Pinpoint the cell where the given text exists, returning its [x, y] midpoint coordinate. 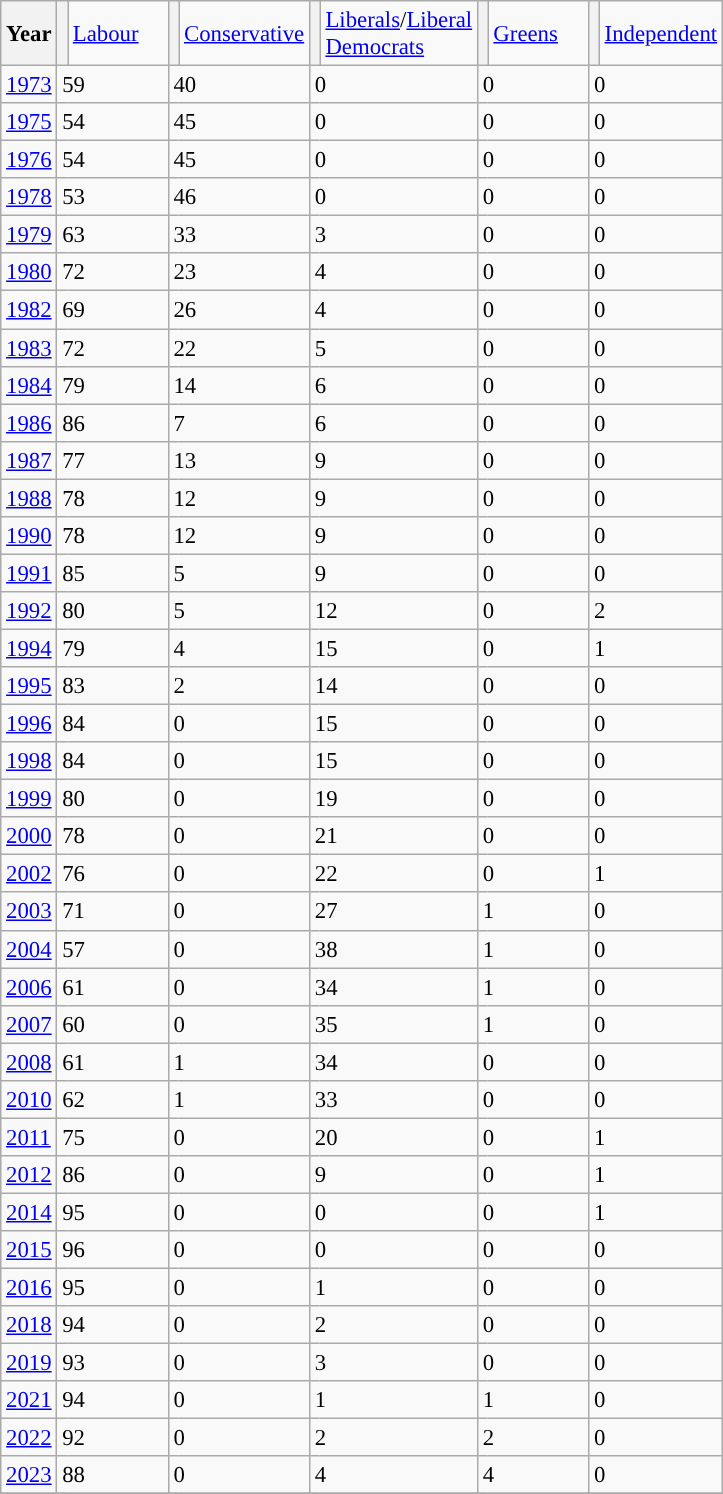
2008 [29, 1062]
1988 [29, 498]
21 [393, 836]
2012 [29, 1175]
1979 [29, 235]
38 [393, 949]
2015 [29, 1250]
2003 [29, 912]
88 [112, 1475]
2000 [29, 836]
1973 [29, 85]
26 [238, 310]
Conservative [244, 34]
1978 [29, 197]
1986 [29, 423]
2011 [29, 1137]
1999 [29, 799]
7 [238, 423]
19 [393, 799]
Liberals/Liberal Democrats [398, 34]
1983 [29, 348]
2019 [29, 1363]
46 [238, 197]
27 [393, 912]
2018 [29, 1325]
1980 [29, 273]
1975 [29, 122]
2016 [29, 1288]
1998 [29, 761]
2014 [29, 1212]
60 [112, 1024]
57 [112, 949]
2004 [29, 949]
35 [393, 1024]
2007 [29, 1024]
71 [112, 912]
69 [112, 310]
63 [112, 235]
1984 [29, 385]
2006 [29, 987]
23 [238, 273]
77 [112, 460]
2023 [29, 1475]
59 [112, 85]
75 [112, 1137]
76 [112, 874]
1976 [29, 160]
1992 [29, 611]
Greens [538, 34]
13 [238, 460]
1995 [29, 686]
83 [112, 686]
92 [112, 1438]
1987 [29, 460]
2010 [29, 1100]
Labour [118, 34]
1982 [29, 310]
1996 [29, 724]
2002 [29, 874]
85 [112, 573]
2022 [29, 1438]
Year [29, 34]
1990 [29, 536]
62 [112, 1100]
40 [238, 85]
96 [112, 1250]
2021 [29, 1400]
1994 [29, 648]
20 [393, 1137]
53 [112, 197]
Independent [660, 34]
1991 [29, 573]
93 [112, 1363]
